Return the (X, Y) coordinate for the center point of the cell that contains the specified text.  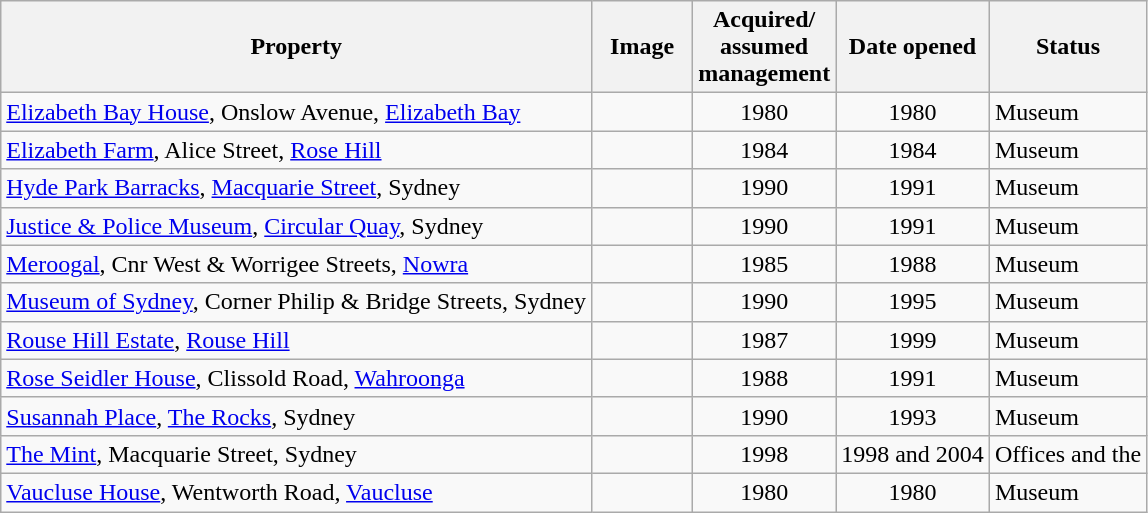
Museum of Sydney, Corner Philip & Bridge Streets, Sydney (296, 302)
1995 (913, 302)
1985 (764, 264)
Susannah Place, The Rocks, Sydney (296, 416)
Justice & Police Museum, Circular Quay, Sydney (296, 226)
Date opened (913, 47)
Meroogal, Cnr West & Worrigee Streets, Nowra (296, 264)
Status (1068, 47)
Offices and the (1068, 454)
1999 (913, 340)
1993 (913, 416)
Hyde Park Barracks, Macquarie Street, Sydney (296, 188)
Image (642, 47)
Elizabeth Bay House, Onslow Avenue, Elizabeth Bay (296, 112)
1998 and 2004 (913, 454)
Rouse Hill Estate, Rouse Hill (296, 340)
Vaucluse House, Wentworth Road, Vaucluse (296, 492)
1987 (764, 340)
Property (296, 47)
Acquired/assumedmanagement (764, 47)
Rose Seidler House, Clissold Road, Wahroonga (296, 378)
Elizabeth Farm, Alice Street, Rose Hill (296, 150)
The Mint, Macquarie Street, Sydney (296, 454)
1998 (764, 454)
